Output the [x, y] coordinate of the center of the cell containing the given text.  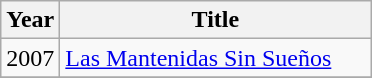
Year [30, 20]
Las Mantenidas Sin Sueños [216, 58]
2007 [30, 58]
Title [216, 20]
